Capture the cell that displays the provided text and extract its (X, Y) central coordinate. 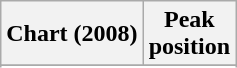
Chart (2008) (72, 34)
Peakposition (189, 34)
